Search for the cell housing the specified text and yield its (X, Y) center coordinate. 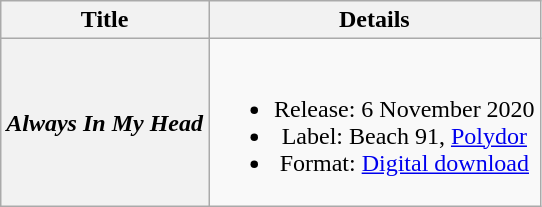
Title (105, 20)
Always In My Head (105, 122)
Details (374, 20)
Release: 6 November 2020Label: Beach 91, PolydorFormat: Digital download (374, 122)
